Scan for the cell matching the given text and deliver its (X, Y) coordinate at center. 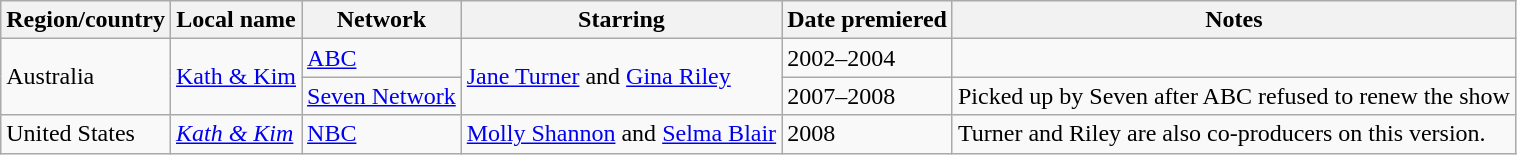
Date premiered (868, 20)
Network (382, 20)
2002–2004 (868, 58)
United States (86, 134)
Region/country (86, 20)
Jane Turner and Gina Riley (621, 77)
Seven Network (382, 96)
Local name (236, 20)
2008 (868, 134)
2007–2008 (868, 96)
Turner and Riley are also co-producers on this version. (1234, 134)
Molly Shannon and Selma Blair (621, 134)
Picked up by Seven after ABC refused to renew the show (1234, 96)
Starring (621, 20)
ABC (382, 58)
Notes (1234, 20)
NBC (382, 134)
Australia (86, 77)
